Scan for the cell matching the given text and deliver its [X, Y] coordinate at center. 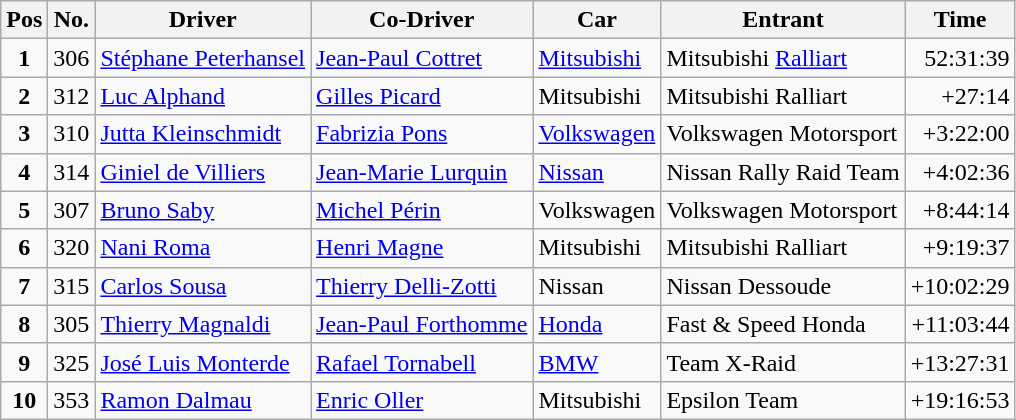
Jean-Marie Lurquin [422, 172]
Honda [597, 324]
305 [72, 324]
52:31:39 [960, 58]
312 [72, 96]
Thierry Magnaldi [203, 324]
Team X-Raid [783, 362]
5 [24, 210]
Ramon Dalmau [203, 400]
+19:16:53 [960, 400]
Giniel de Villiers [203, 172]
Fabrizia Pons [422, 134]
Co-Driver [422, 20]
+27:14 [960, 96]
Fast & Speed Honda [783, 324]
No. [72, 20]
10 [24, 400]
Nissan Rally Raid Team [783, 172]
Jean-Paul Cottret [422, 58]
Rafael Tornabell [422, 362]
+11:03:44 [960, 324]
2 [24, 96]
+10:02:29 [960, 286]
Epsilon Team [783, 400]
+9:19:37 [960, 248]
Michel Périn [422, 210]
Nissan Dessoude [783, 286]
+4:02:36 [960, 172]
306 [72, 58]
7 [24, 286]
4 [24, 172]
3 [24, 134]
353 [72, 400]
9 [24, 362]
Car [597, 20]
+8:44:14 [960, 210]
Carlos Sousa [203, 286]
310 [72, 134]
314 [72, 172]
Henri Magne [422, 248]
315 [72, 286]
Nani Roma [203, 248]
6 [24, 248]
307 [72, 210]
Entrant [783, 20]
+13:27:31 [960, 362]
+3:22:00 [960, 134]
Pos [24, 20]
José Luis Monterde [203, 362]
Thierry Delli-Zotti [422, 286]
Jutta Kleinschmidt [203, 134]
Gilles Picard [422, 96]
Jean-Paul Forthomme [422, 324]
Time [960, 20]
Bruno Saby [203, 210]
Luc Alphand [203, 96]
320 [72, 248]
Enric Oller [422, 400]
325 [72, 362]
1 [24, 58]
Stéphane Peterhansel [203, 58]
BMW [597, 362]
8 [24, 324]
Driver [203, 20]
